For the text-containing cell, return its midpoint in (x, y) coordinate format. 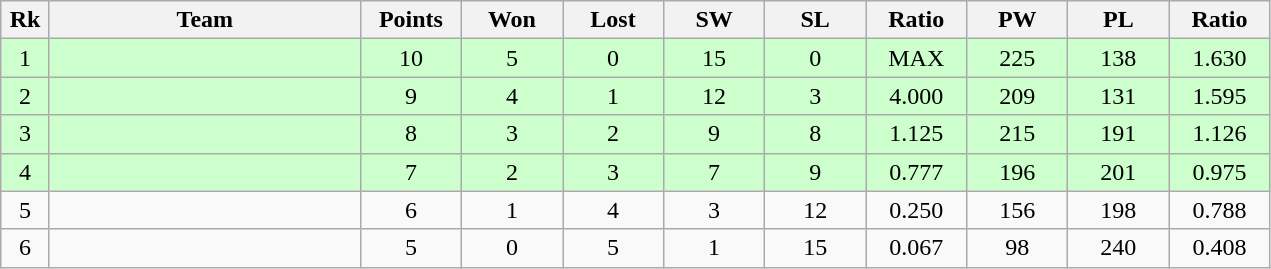
0.788 (1220, 210)
PW (1018, 20)
Team (204, 20)
1.630 (1220, 58)
Points (410, 20)
196 (1018, 172)
Lost (612, 20)
198 (1118, 210)
SL (816, 20)
4.000 (916, 96)
98 (1018, 248)
10 (410, 58)
Rk (26, 20)
209 (1018, 96)
240 (1118, 248)
1.125 (916, 134)
0.408 (1220, 248)
0.067 (916, 248)
131 (1118, 96)
215 (1018, 134)
1.126 (1220, 134)
0.777 (916, 172)
201 (1118, 172)
Won (512, 20)
0.975 (1220, 172)
138 (1118, 58)
SW (714, 20)
156 (1018, 210)
1.595 (1220, 96)
191 (1118, 134)
225 (1018, 58)
PL (1118, 20)
0.250 (916, 210)
MAX (916, 58)
